For the text-containing cell, return its midpoint in [X, Y] coordinate format. 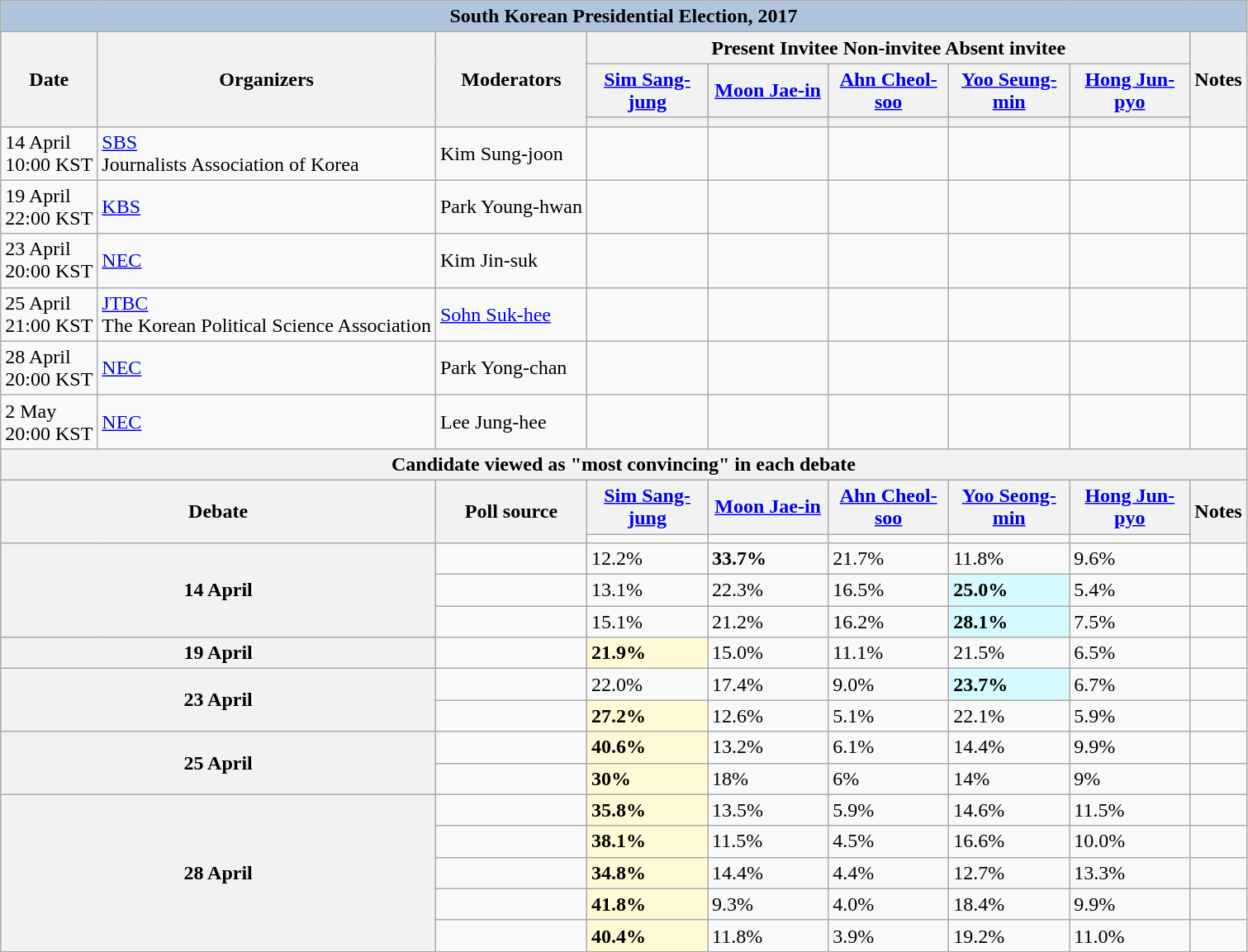
9% [1130, 779]
10.0% [1130, 841]
28 April20:00 KST [50, 368]
South Korean Presidential Election, 2017 [624, 17]
14.6% [1009, 810]
15.0% [768, 653]
Debate [218, 511]
Park Yong-chan [510, 368]
21.9% [648, 653]
28.1% [1009, 622]
41.8% [648, 904]
18% [768, 779]
6.7% [1130, 684]
14 April10:00 KST [50, 154]
JTBCThe Korean Political Science Association [267, 314]
18.4% [1009, 904]
Kim Sung-joon [510, 154]
4.5% [889, 841]
4.0% [889, 904]
4.4% [889, 873]
9.6% [1130, 559]
Kim Jin-suk [510, 261]
21.5% [1009, 653]
6.5% [1130, 653]
25.0% [1009, 590]
5.1% [889, 716]
19.2% [1009, 935]
14% [1009, 779]
27.2% [648, 716]
19 April [218, 653]
21.7% [889, 559]
22.1% [1009, 716]
23 April20:00 KST [50, 261]
13.5% [768, 810]
Present Invitee Non-invitee Absent invitee [889, 48]
33.7% [768, 559]
KBS [267, 206]
9.0% [889, 684]
40.4% [648, 935]
40.6% [648, 747]
13.2% [768, 747]
14 April [218, 590]
22.0% [648, 684]
11.1% [889, 653]
25 April21:00 KST [50, 314]
5.4% [1130, 590]
21.2% [768, 622]
Date [50, 79]
12.2% [648, 559]
Poll source [510, 511]
Sohn Suk-hee [510, 314]
12.7% [1009, 873]
Park Young-hwan [510, 206]
2 May20:00 KST [50, 421]
Yoo Seung-min [1009, 91]
34.8% [648, 873]
30% [648, 779]
17.4% [768, 684]
3.9% [889, 935]
15.1% [648, 622]
16.5% [889, 590]
28 April [218, 873]
7.5% [1130, 622]
9.3% [768, 904]
6% [889, 779]
19 April22:00 KST [50, 206]
22.3% [768, 590]
Lee Jung-hee [510, 421]
12.6% [768, 716]
11.0% [1130, 935]
Yoo Seong-min [1009, 507]
Candidate viewed as "most convincing" in each debate [624, 464]
25 April [218, 763]
23 April [218, 700]
16.2% [889, 622]
6.1% [889, 747]
SBSJournalists Association of Korea [267, 154]
13.3% [1130, 873]
13.1% [648, 590]
Moderators [510, 79]
35.8% [648, 810]
16.6% [1009, 841]
23.7% [1009, 684]
38.1% [648, 841]
Organizers [267, 79]
